Output the (X, Y) coordinate of the center of the cell containing the given text.  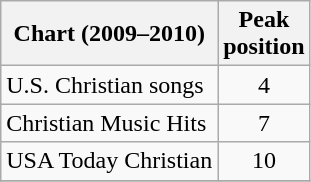
Peakposition (264, 34)
U.S. Christian songs (110, 85)
USA Today Christian (110, 161)
7 (264, 123)
10 (264, 161)
Chart (2009–2010) (110, 34)
Christian Music Hits (110, 123)
4 (264, 85)
